Output the (x, y) coordinate of the center of the cell containing the given text.  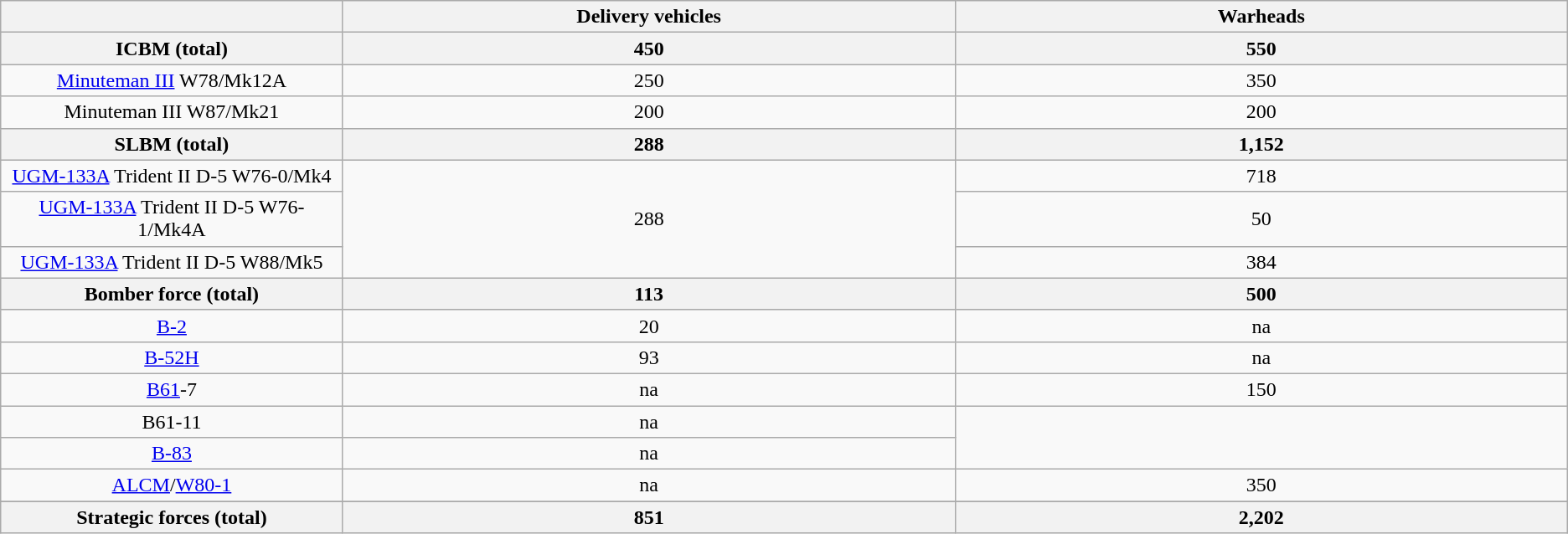
ICBM (total) (172, 49)
450 (648, 49)
500 (1261, 294)
93 (648, 357)
718 (1261, 176)
B-2 (172, 326)
SLBM (total) (172, 144)
50 (1261, 219)
B-83 (172, 454)
384 (1261, 262)
851 (648, 517)
150 (1261, 389)
2,202 (1261, 517)
250 (648, 80)
20 (648, 326)
Minuteman III W78/Mk12A (172, 80)
Warheads (1261, 17)
B61-7 (172, 389)
Minuteman III W87/Mk21 (172, 112)
B-52H (172, 357)
UGM-133A Trident II D-5 W76-0/Mk4 (172, 176)
550 (1261, 49)
Strategic forces (total) (172, 517)
Bomber force (total) (172, 294)
B61-11 (172, 421)
Delivery vehicles (648, 17)
UGM-133A Trident II D-5 W76-1/Mk4A (172, 219)
113 (648, 294)
UGM-133A Trident II D-5 W88/Mk5 (172, 262)
ALCM/W80-1 (172, 485)
1,152 (1261, 144)
